Find where the given text appears and provide that cell's center as [x, y] coordinate. 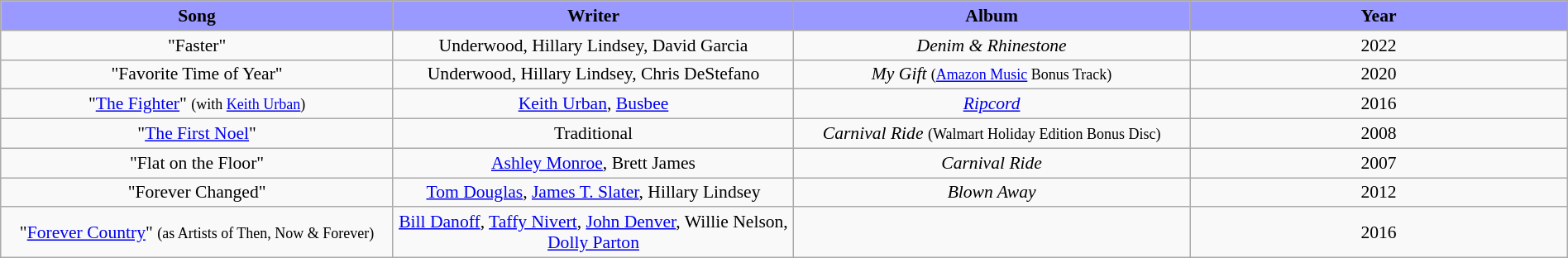
Carnival Ride [992, 163]
2012 [1379, 192]
2022 [1379, 45]
Underwood, Hillary Lindsey, Chris DeStefano [593, 74]
Blown Away [992, 192]
Denim & Rhinestone [992, 45]
Song [197, 16]
Underwood, Hillary Lindsey, David Garcia [593, 45]
"The First Noel" [197, 133]
2020 [1379, 74]
Writer [593, 16]
"Faster" [197, 45]
"Favorite Time of Year" [197, 74]
Ripcord [992, 104]
"The Fighter" (with Keith Urban) [197, 104]
Year [1379, 16]
Album [992, 16]
Tom Douglas, James T. Slater, Hillary Lindsey [593, 192]
Keith Urban, Busbee [593, 104]
Traditional [593, 133]
Ashley Monroe, Brett James [593, 163]
2008 [1379, 133]
Carnival Ride (Walmart Holiday Edition Bonus Disc) [992, 133]
"Forever Changed" [197, 192]
My Gift (Amazon Music Bonus Track) [992, 74]
Bill Danoff, Taffy Nivert, John Denver, Willie Nelson, Dolly Parton [593, 232]
"Flat on the Floor" [197, 163]
"Forever Country" (as Artists of Then, Now & Forever) [197, 232]
2007 [1379, 163]
